Return the [x, y] coordinate for the center point of the cell that contains the specified text.  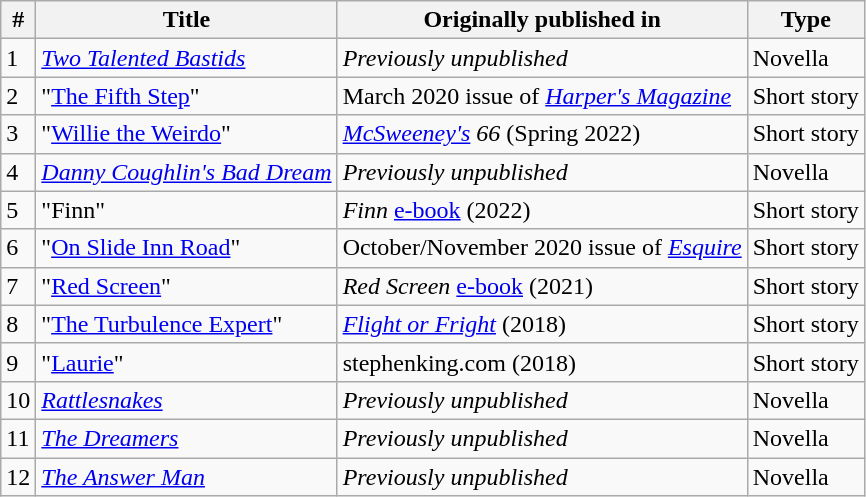
Red Screen e-book (2021) [542, 286]
Title [186, 20]
March 2020 issue of Harper's Magazine [542, 96]
"Red Screen" [186, 286]
4 [18, 172]
# [18, 20]
8 [18, 324]
The Answer Man [186, 477]
Originally published in [542, 20]
7 [18, 286]
Rattlesnakes [186, 400]
"Finn" [186, 210]
3 [18, 134]
10 [18, 400]
2 [18, 96]
"Willie the Weirdo" [186, 134]
1 [18, 58]
October/November 2020 issue of Esquire [542, 248]
"Laurie" [186, 362]
11 [18, 438]
12 [18, 477]
Type [806, 20]
9 [18, 362]
Danny Coughlin's Bad Dream [186, 172]
McSweeney's 66 (Spring 2022) [542, 134]
stephenking.com (2018) [542, 362]
Two Talented Bastids [186, 58]
Finn e-book (2022) [542, 210]
Flight or Fright (2018) [542, 324]
5 [18, 210]
"The Fifth Step" [186, 96]
6 [18, 248]
"The Turbulence Expert" [186, 324]
"On Slide Inn Road" [186, 248]
The Dreamers [186, 438]
